Capture the cell that displays the provided text and extract its (x, y) central coordinate. 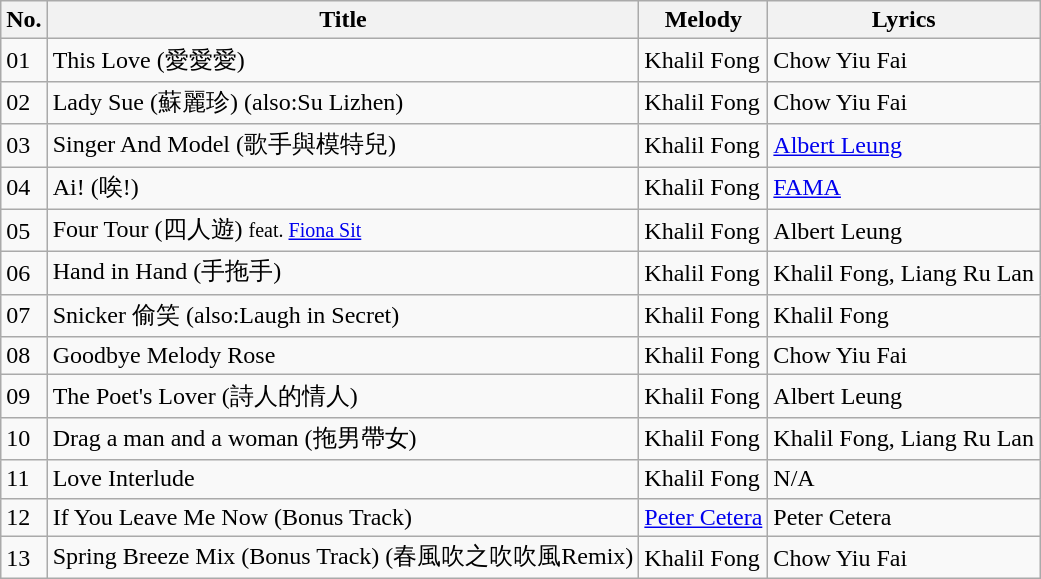
08 (24, 356)
Drag a man and a woman (拖男帶女) (343, 438)
Love Interlude (343, 479)
11 (24, 479)
07 (24, 316)
Snicker 偷笑 (also:Laugh in Secret) (343, 316)
No. (24, 20)
N/A (904, 479)
Hand in Hand (手拖手) (343, 274)
FAMA (904, 188)
06 (24, 274)
Lyrics (904, 20)
Lady Sue (蘇麗珍) (also:Su Lizhen) (343, 102)
01 (24, 60)
09 (24, 396)
Melody (704, 20)
The Poet's Lover (詩人的情人) (343, 396)
Goodbye Melody Rose (343, 356)
Singer And Model (歌手與模特兒) (343, 146)
Four Tour (四人遊) feat. Fiona Sit (343, 230)
Title (343, 20)
13 (24, 558)
05 (24, 230)
12 (24, 517)
This Love (愛愛愛) (343, 60)
10 (24, 438)
03 (24, 146)
02 (24, 102)
Ai! (唉!) (343, 188)
Spring Breeze Mix (Bonus Track) (春風吹之吹吹風Remix) (343, 558)
If You Leave Me Now (Bonus Track) (343, 517)
04 (24, 188)
